Determine the [x, y] coordinate at the center of the cell enclosing the given text.  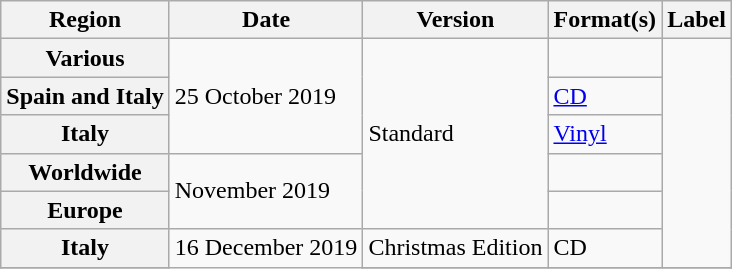
Standard [456, 134]
Version [456, 20]
November 2019 [266, 191]
Europe [85, 210]
Region [85, 20]
Christmas Edition [456, 248]
Various [85, 58]
16 December 2019 [266, 248]
Worldwide [85, 172]
Vinyl [605, 134]
Date [266, 20]
Format(s) [605, 20]
25 October 2019 [266, 96]
Spain and Italy [85, 96]
Label [697, 20]
